Scan for the cell matching the given text and deliver its [X, Y] coordinate at center. 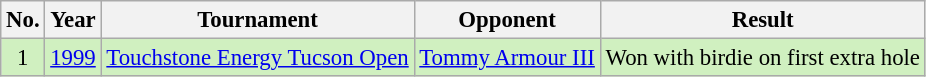
1 [23, 58]
Year [73, 20]
No. [23, 20]
Tommy Armour III [507, 58]
Result [762, 20]
Touchstone Energy Tucson Open [258, 58]
Won with birdie on first extra hole [762, 58]
Tournament [258, 20]
Opponent [507, 20]
1999 [73, 58]
